Pinpoint the cell where the given text exists, returning its [X, Y] midpoint coordinate. 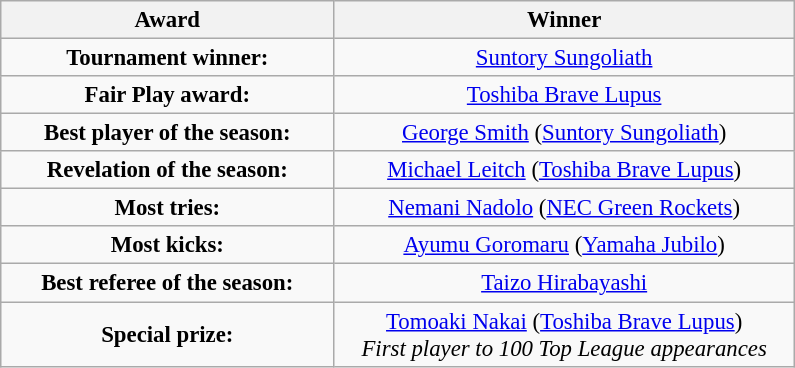
Taizo Hirabayashi [564, 283]
Best referee of the season: [168, 283]
Winner [564, 20]
Best player of the season: [168, 133]
Nemani Nadolo (NEC Green Rockets) [564, 208]
Tomoaki Nakai (Toshiba Brave Lupus)First player to 100 Top League appearances [564, 334]
Tournament winner: [168, 58]
Suntory Sungoliath [564, 58]
Special prize: [168, 334]
Fair Play award: [168, 95]
Michael Leitch (Toshiba Brave Lupus) [564, 170]
Ayumu Goromaru (Yamaha Jubilo) [564, 245]
George Smith (Suntory Sungoliath) [564, 133]
Revelation of the season: [168, 170]
Most kicks: [168, 245]
Award [168, 20]
Toshiba Brave Lupus [564, 95]
Most tries: [168, 208]
